Provide the [X, Y] coordinate of the cell's center where the given text is located.  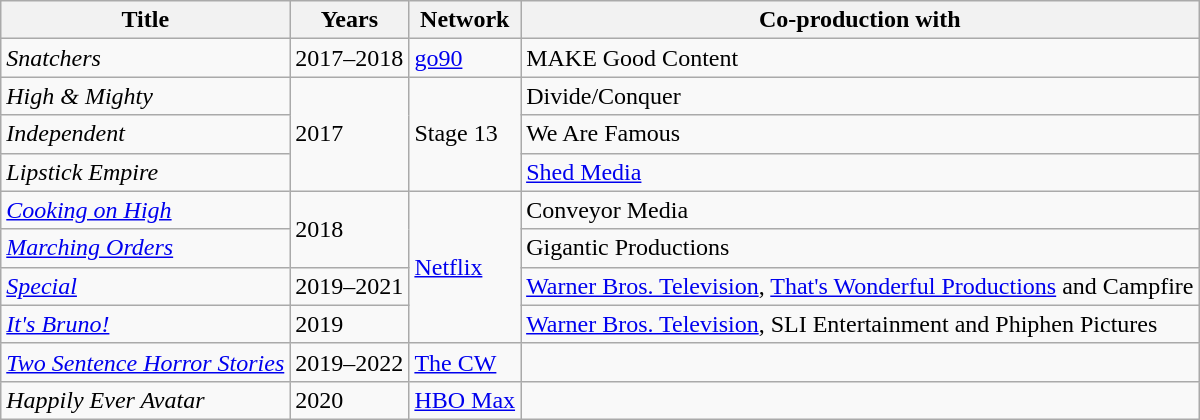
Conveyor Media [860, 210]
2017–2018 [350, 58]
Gigantic Productions [860, 248]
go90 [465, 58]
2020 [350, 400]
2019–2021 [350, 286]
MAKE Good Content [860, 58]
Marching Orders [146, 248]
Two Sentence Horror Stories [146, 362]
2018 [350, 229]
Divide/Conquer [860, 96]
Lipstick Empire [146, 172]
HBO Max [465, 400]
It's Bruno! [146, 324]
Warner Bros. Television, That's Wonderful Productions and Campfire [860, 286]
The CW [465, 362]
We Are Famous [860, 134]
Co-production with [860, 20]
Years [350, 20]
Snatchers [146, 58]
Network [465, 20]
2019–2022 [350, 362]
Shed Media [860, 172]
Happily Ever Avatar [146, 400]
Netflix [465, 267]
High & Mighty [146, 96]
2017 [350, 134]
Warner Bros. Television, SLI Entertainment and Phiphen Pictures [860, 324]
Title [146, 20]
Cooking on High [146, 210]
Special [146, 286]
Stage 13 [465, 134]
Independent [146, 134]
2019 [350, 324]
